For the text-containing cell, return its midpoint in (X, Y) coordinate format. 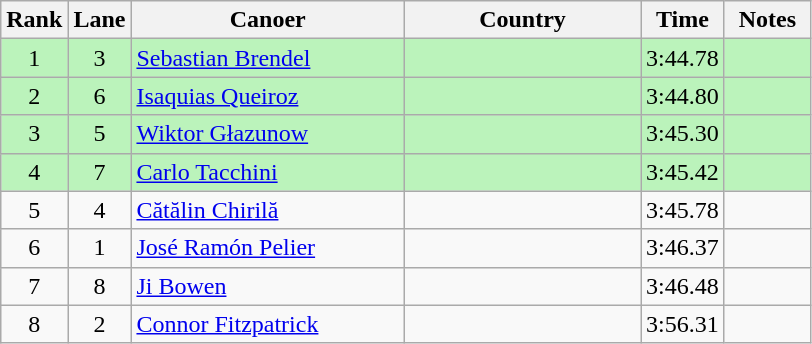
Wiktor Głazunow (268, 134)
Ji Bowen (268, 286)
3:46.48 (683, 286)
Rank (34, 20)
Canoer (268, 20)
Sebastian Brendel (268, 58)
3:56.31 (683, 324)
3:45.30 (683, 134)
José Ramón Pelier (268, 248)
3:46.37 (683, 248)
3:45.78 (683, 210)
Isaquias Queiroz (268, 96)
Cătălin Chirilă (268, 210)
Time (683, 20)
Country (522, 20)
Lane (100, 20)
Connor Fitzpatrick (268, 324)
Carlo Tacchini (268, 172)
Notes (767, 20)
3:44.80 (683, 96)
3:45.42 (683, 172)
3:44.78 (683, 58)
